Pinpoint the cell where the given text exists, returning its (x, y) midpoint coordinate. 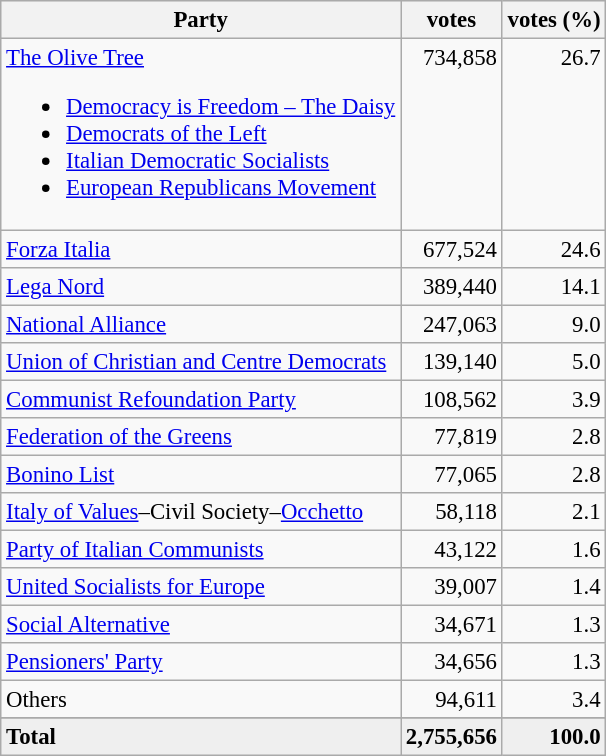
Party of Italian Communists (201, 549)
The Olive TreeDemocracy is Freedom – The DaisyDemocrats of the LeftItalian Democratic SocialistsEuropean Republicans Movement (201, 134)
100.0 (554, 737)
Forza Italia (201, 249)
39,007 (452, 587)
26.7 (554, 134)
3.9 (554, 399)
5.0 (554, 361)
2,755,656 (452, 737)
Federation of the Greens (201, 437)
Communist Refoundation Party (201, 399)
Italy of Values–Civil Society–Occhetto (201, 512)
108,562 (452, 399)
14.1 (554, 286)
votes (452, 20)
77,819 (452, 437)
1.4 (554, 587)
247,063 (452, 324)
34,671 (452, 625)
Party (201, 20)
734,858 (452, 134)
43,122 (452, 549)
National Alliance (201, 324)
Lega Nord (201, 286)
Total (201, 737)
34,656 (452, 662)
1.6 (554, 549)
2.1 (554, 512)
9.0 (554, 324)
3.4 (554, 700)
Social Alternative (201, 625)
Others (201, 700)
Bonino List (201, 474)
77,065 (452, 474)
Union of Christian and Centre Democrats (201, 361)
389,440 (452, 286)
677,524 (452, 249)
139,140 (452, 361)
24.6 (554, 249)
votes (%) (554, 20)
94,611 (452, 700)
United Socialists for Europe (201, 587)
Pensioners' Party (201, 662)
58,118 (452, 512)
